Extract the (X, Y) coordinate from the center of the cell holding the provided text.  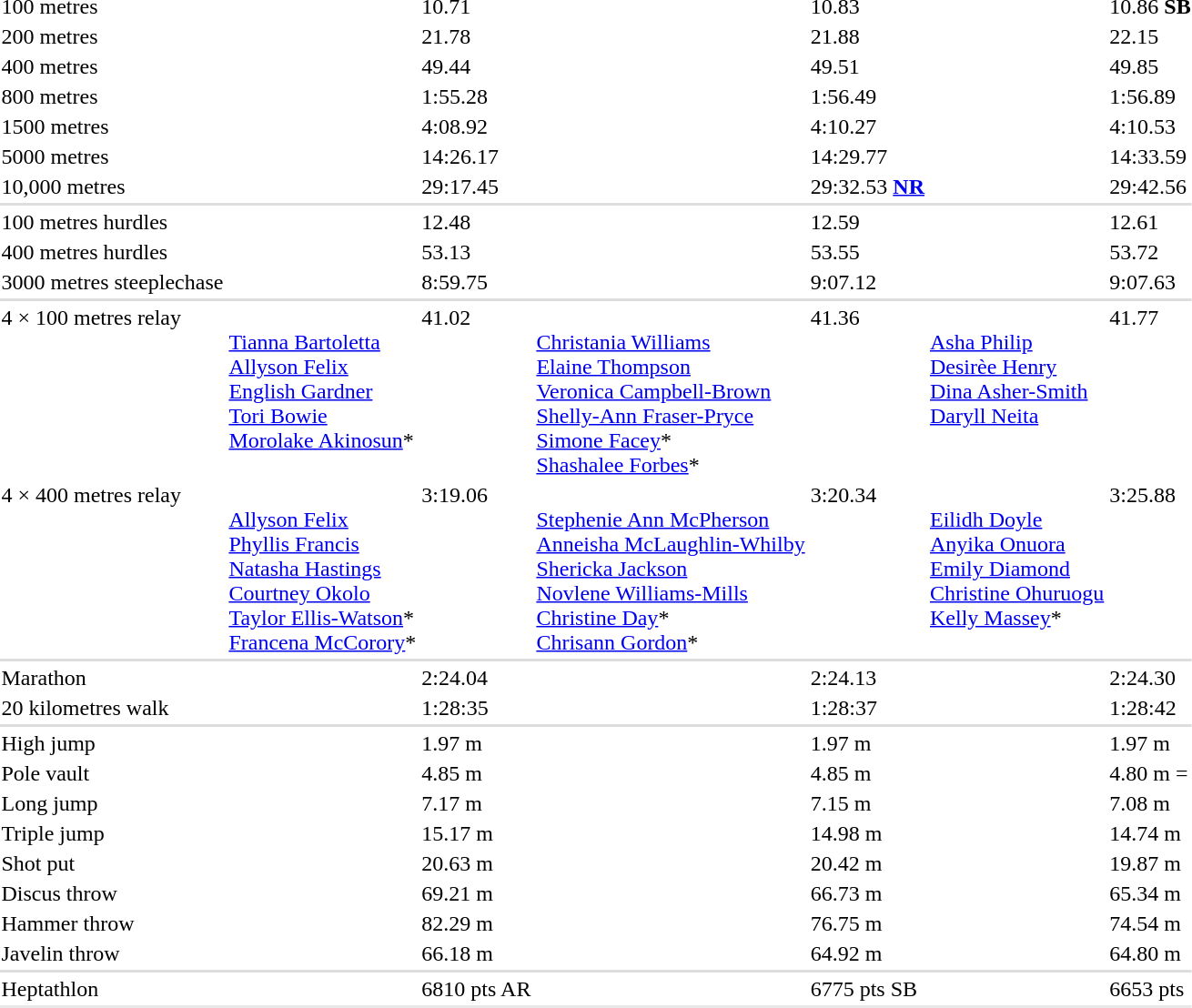
High jump (113, 743)
200 metres (113, 36)
Tianna BartolettaAllyson FelixEnglish GardnerTori BowieMorolake Akinosun* (322, 391)
49.85 (1150, 66)
Javelin throw (113, 953)
2:24.30 (1150, 678)
2:24.13 (867, 678)
Long jump (113, 803)
9:07.12 (867, 282)
8:59.75 (477, 282)
29:17.45 (477, 186)
5000 metres (113, 156)
Discus throw (113, 893)
9:07.63 (1150, 282)
2:24.04 (477, 678)
Stephenie Ann McPhersonAnneisha McLaughlin-WhilbyShericka JacksonNovlene Williams-MillsChristine Day*Chrisann Gordon* (671, 569)
Triple jump (113, 833)
20 kilometres walk (113, 708)
400 metres hurdles (113, 252)
400 metres (113, 66)
1:56.89 (1150, 96)
Hammer throw (113, 923)
1:28:37 (867, 708)
65.34 m (1150, 893)
Allyson FelixPhyllis FrancisNatasha HastingsCourtney OkoloTaylor Ellis-Watson*Francena McCorory* (322, 569)
Shot put (113, 863)
49.44 (477, 66)
6775 pts SB (867, 989)
64.80 m (1150, 953)
4:08.92 (477, 126)
Christania WilliamsElaine ThompsonVeronica Campbell-BrownShelly-Ann Fraser-PryceSimone Facey*Shashalee Forbes* (671, 391)
20.63 m (477, 863)
4 × 100 metres relay (113, 391)
53.72 (1150, 252)
1:56.49 (867, 96)
69.21 m (477, 893)
4:10.27 (867, 126)
21.88 (867, 36)
1500 metres (113, 126)
64.92 m (867, 953)
4 × 400 metres relay (113, 569)
1:55.28 (477, 96)
14.74 m (1150, 833)
3:19.06 (477, 569)
53.13 (477, 252)
14:26.17 (477, 156)
7.17 m (477, 803)
Asha PhilipDesirèe HenryDina Asher-SmithDaryll Neita (1016, 391)
49.51 (867, 66)
29:32.53 NR (867, 186)
3:25.88 (1150, 569)
800 metres (113, 96)
15.17 m (477, 833)
4.80 m = (1150, 773)
12.61 (1150, 222)
6653 pts (1150, 989)
14:33.59 (1150, 156)
Pole vault (113, 773)
29:42.56 (1150, 186)
82.29 m (477, 923)
3000 metres steeplechase (113, 282)
41.77 (1150, 391)
10,000 metres (113, 186)
1:28:42 (1150, 708)
66.18 m (477, 953)
22.15 (1150, 36)
Eilidh DoyleAnyika OnuoraEmily DiamondChristine OhuruoguKelly Massey* (1016, 569)
Marathon (113, 678)
74.54 m (1150, 923)
41.02 (477, 391)
76.75 m (867, 923)
12.59 (867, 222)
14.98 m (867, 833)
1:28:35 (477, 708)
Heptathlon (113, 989)
21.78 (477, 36)
53.55 (867, 252)
14:29.77 (867, 156)
66.73 m (867, 893)
3:20.34 (867, 569)
20.42 m (867, 863)
4:10.53 (1150, 126)
19.87 m (1150, 863)
12.48 (477, 222)
100 metres hurdles (113, 222)
41.36 (867, 391)
6810 pts AR (477, 989)
7.08 m (1150, 803)
7.15 m (867, 803)
